Locate the cell with the specified text and output its [X, Y] center coordinate. 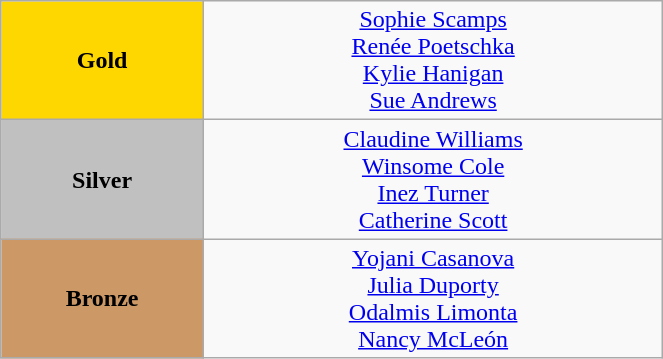
Gold [102, 60]
Silver [102, 180]
Yojani CasanovaJulia DuportyOdalmis LimontaNancy McLeón [432, 298]
Claudine WilliamsWinsome ColeInez TurnerCatherine Scott [432, 180]
Sophie ScampsRenée PoetschkaKylie HaniganSue Andrews [432, 60]
Bronze [102, 298]
